Determine the (x, y) coordinate at the center of the cell enclosing the given text.  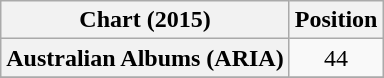
Position (336, 20)
Chart (2015) (145, 20)
Australian Albums (ARIA) (145, 58)
44 (336, 58)
